Pinpoint the cell where the given text exists, returning its (x, y) midpoint coordinate. 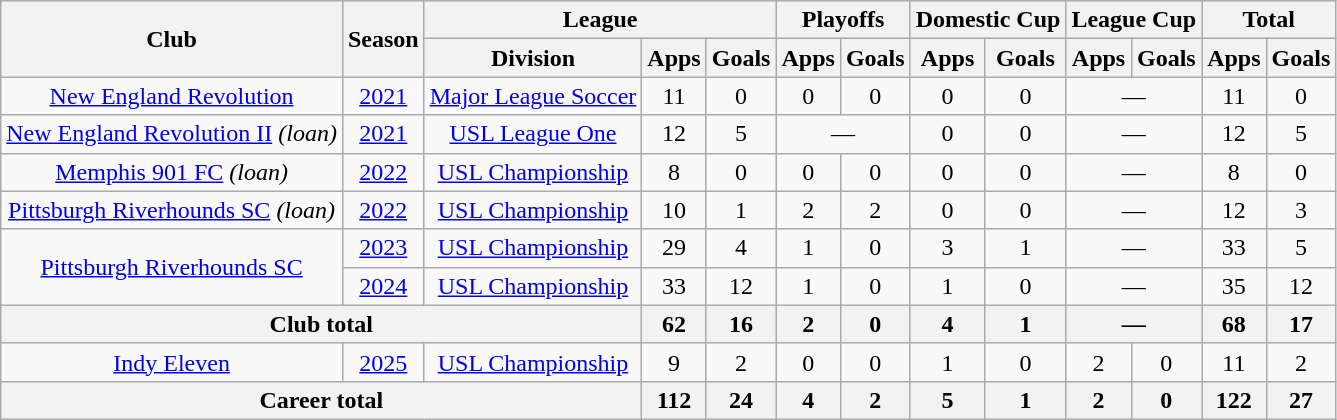
2023 (383, 248)
2024 (383, 286)
Domestic Cup (988, 20)
68 (1234, 324)
35 (1234, 286)
New England Revolution (172, 96)
USL League One (533, 134)
Major League Soccer (533, 96)
27 (1301, 400)
Season (383, 39)
29 (674, 248)
16 (741, 324)
Total (1269, 20)
Club total (322, 324)
Indy Eleven (172, 362)
Pittsburgh Riverhounds SC (172, 267)
Playoffs (843, 20)
122 (1234, 400)
2025 (383, 362)
62 (674, 324)
24 (741, 400)
112 (674, 400)
Pittsburgh Riverhounds SC (loan) (172, 210)
9 (674, 362)
League (600, 20)
Division (533, 58)
Club (172, 39)
17 (1301, 324)
Career total (322, 400)
10 (674, 210)
New England Revolution II (loan) (172, 134)
Memphis 901 FC (loan) (172, 172)
League Cup (1134, 20)
